From the cell containing the given text, extract its center point as (X, Y) coordinate. 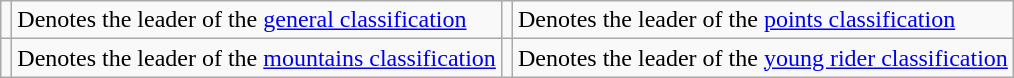
Denotes the leader of the points classification (762, 20)
Denotes the leader of the young rider classification (762, 58)
Denotes the leader of the general classification (257, 20)
Denotes the leader of the mountains classification (257, 58)
